Extract the (x, y) coordinate from the center of the cell holding the provided text.  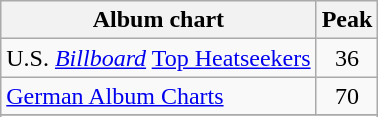
Peak (347, 20)
U.S. Billboard Top Heatseekers (158, 58)
German Album Charts (158, 96)
70 (347, 96)
Album chart (158, 20)
36 (347, 58)
